Return the (X, Y) coordinate for the center point of the cell that contains the specified text.  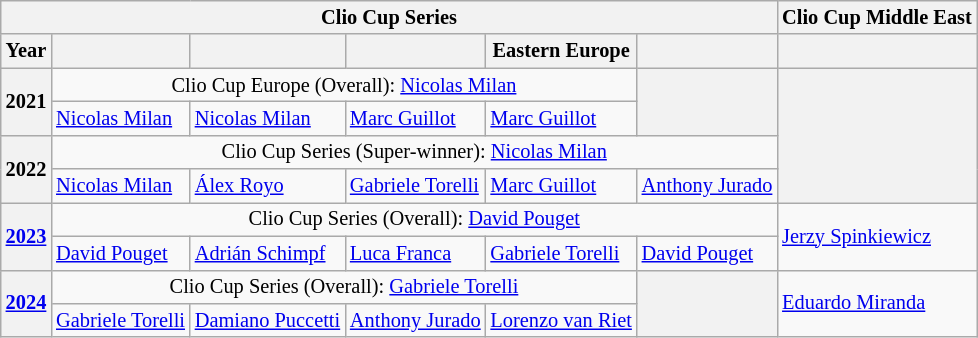
Clio Cup Series (389, 17)
Adrián Schimpf (268, 253)
Year (26, 51)
Damiano Puccetti (268, 320)
Eduardo Miranda (876, 304)
Lorenzo van Riet (562, 320)
Clio Cup Series (Super-winner): Nicolas Milan (414, 152)
2024 (26, 304)
Jerzy Spinkiewicz (876, 236)
Clio Cup Series (Overall): Gabriele Torelli (344, 287)
Clio Cup Middle East (876, 17)
2023 (26, 236)
Clio Cup Europe (Overall): Nicolas Milan (344, 85)
Eastern Europe (562, 51)
Luca Franca (415, 253)
Álex Royo (268, 186)
2022 (26, 168)
2021 (26, 102)
Clio Cup Series (Overall): David Pouget (414, 219)
